Determine the (X, Y) coordinate at the center of the cell enclosing the given text.  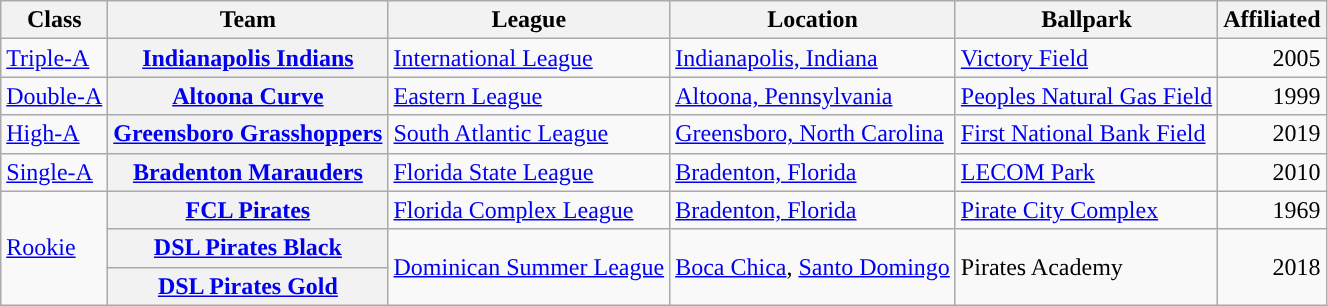
2010 (1272, 172)
Dominican Summer League (529, 267)
Pirate City Complex (1086, 210)
FCL Pirates (248, 210)
Altoona Curve (248, 96)
Indianapolis Indians (248, 58)
2005 (1272, 58)
Class (54, 20)
Greensboro Grasshoppers (248, 134)
Rookie (54, 248)
High-A (54, 134)
Ballpark (1086, 20)
Double-A (54, 96)
Bradenton Marauders (248, 172)
Peoples Natural Gas Field (1086, 96)
Eastern League (529, 96)
Team (248, 20)
Indianapolis, Indiana (813, 58)
DSL Pirates Gold (248, 286)
Single-A (54, 172)
Triple-A (54, 58)
1969 (1272, 210)
International League (529, 58)
Florida State League (529, 172)
Greensboro, North Carolina (813, 134)
Boca Chica, Santo Domingo (813, 267)
1999 (1272, 96)
Altoona, Pennsylvania (813, 96)
League (529, 20)
Victory Field (1086, 58)
LECOM Park (1086, 172)
Pirates Academy (1086, 267)
DSL Pirates Black (248, 248)
2019 (1272, 134)
2018 (1272, 267)
Florida Complex League (529, 210)
Affiliated (1272, 20)
South Atlantic League (529, 134)
First National Bank Field (1086, 134)
Location (813, 20)
